Determine the [x, y] coordinate at the center of the cell enclosing the given text.  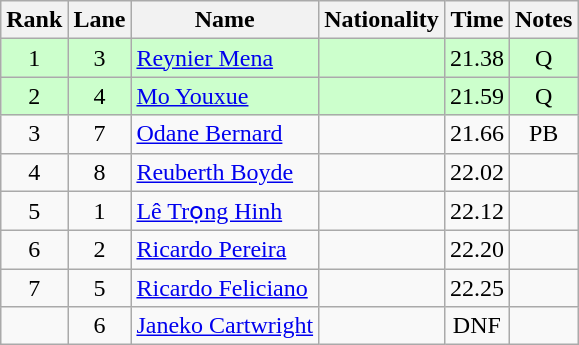
Mo Youxue [225, 96]
Rank [34, 20]
21.66 [476, 134]
Ricardo Pereira [225, 250]
Lê Trọng Hinh [225, 211]
Name [225, 20]
Notes [543, 20]
PB [543, 134]
21.59 [476, 96]
Odane Bernard [225, 134]
Janeko Cartwright [225, 326]
22.12 [476, 211]
22.20 [476, 250]
Lane [100, 20]
DNF [476, 326]
22.02 [476, 172]
8 [100, 172]
21.38 [476, 58]
Time [476, 20]
22.25 [476, 288]
Reuberth Boyde [225, 172]
Reynier Mena [225, 58]
Nationality [382, 20]
Ricardo Feliciano [225, 288]
